Return [X, Y] of the center of cell containing provided text 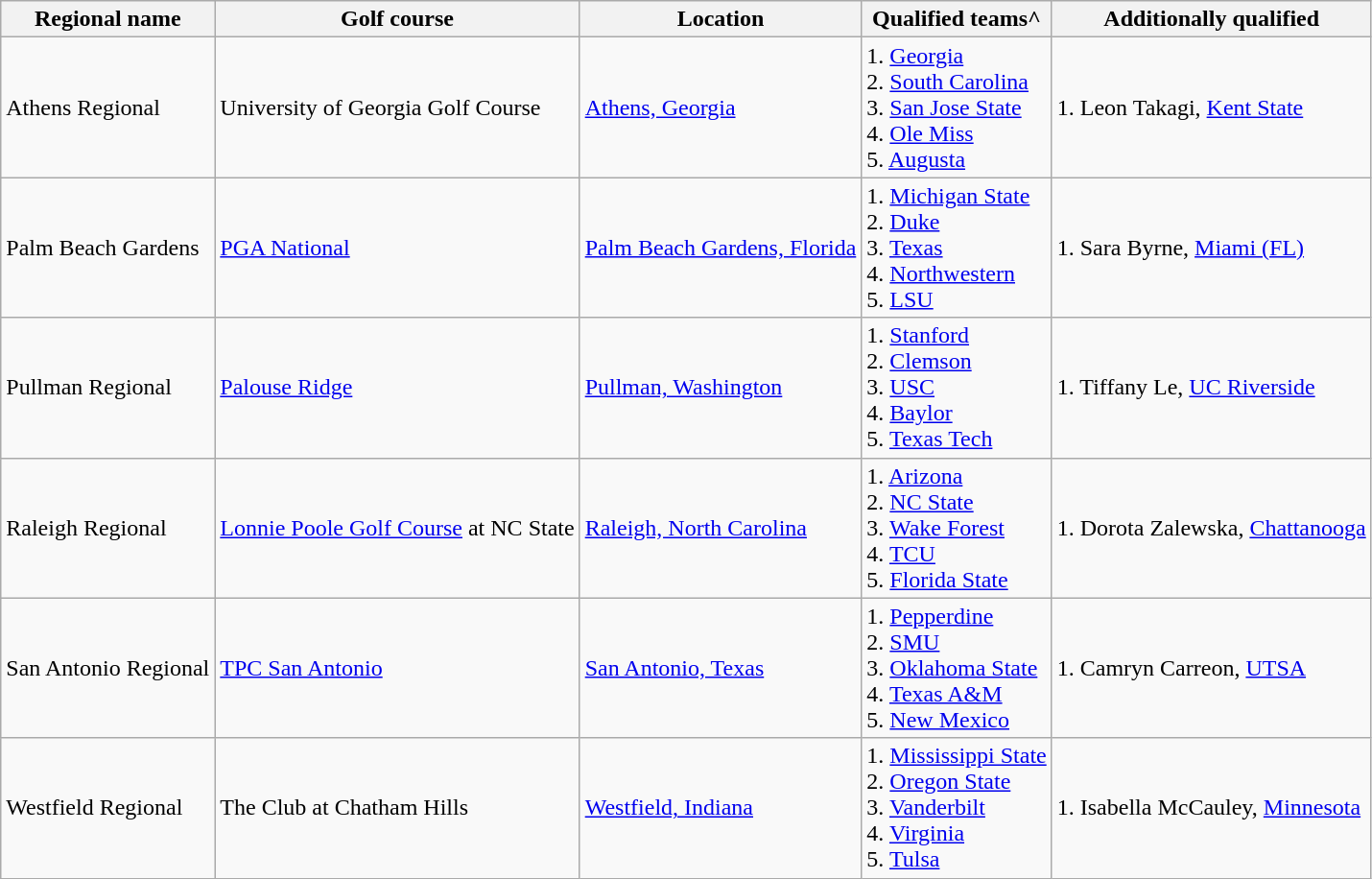
Westfield Regional [107, 808]
Additionally qualified [1211, 19]
1. Sara Byrne, Miami (FL) [1211, 248]
1. Pepperdine2. SMU3. Oklahoma State4. Texas A&M5. New Mexico [957, 668]
San Antonio, Texas [721, 668]
1. Michigan State2. Duke3. Texas4. Northwestern5. LSU [957, 248]
Palm Beach Gardens [107, 248]
Regional name [107, 19]
Athens, Georgia [721, 107]
Location [721, 19]
Palm Beach Gardens, Florida [721, 248]
Golf course [397, 19]
1. Tiffany Le, UC Riverside [1211, 388]
Pullman, Washington [721, 388]
1. Mississippi State2. Oregon State3. Vanderbilt4. Virginia5. Tulsa [957, 808]
1. Arizona2. NC State3. Wake Forest4. TCU5. Florida State [957, 528]
Palouse Ridge [397, 388]
1. Camryn Carreon, UTSA [1211, 668]
1. Dorota Zalewska, Chattanooga [1211, 528]
San Antonio Regional [107, 668]
University of Georgia Golf Course [397, 107]
1. Isabella McCauley, Minnesota [1211, 808]
Qualified teams^ [957, 19]
PGA National [397, 248]
Pullman Regional [107, 388]
1. Leon Takagi, Kent State [1211, 107]
The Club at Chatham Hills [397, 808]
Westfield, Indiana [721, 808]
1. Stanford2. Clemson3. USC4. Baylor5. Texas Tech [957, 388]
TPC San Antonio [397, 668]
Raleigh Regional [107, 528]
1. Georgia2. South Carolina 3. San Jose State4. Ole Miss5. Augusta [957, 107]
Lonnie Poole Golf Course at NC State [397, 528]
Athens Regional [107, 107]
Raleigh, North Carolina [721, 528]
